Extract the (X, Y) coordinate from the center of the cell holding the provided text.  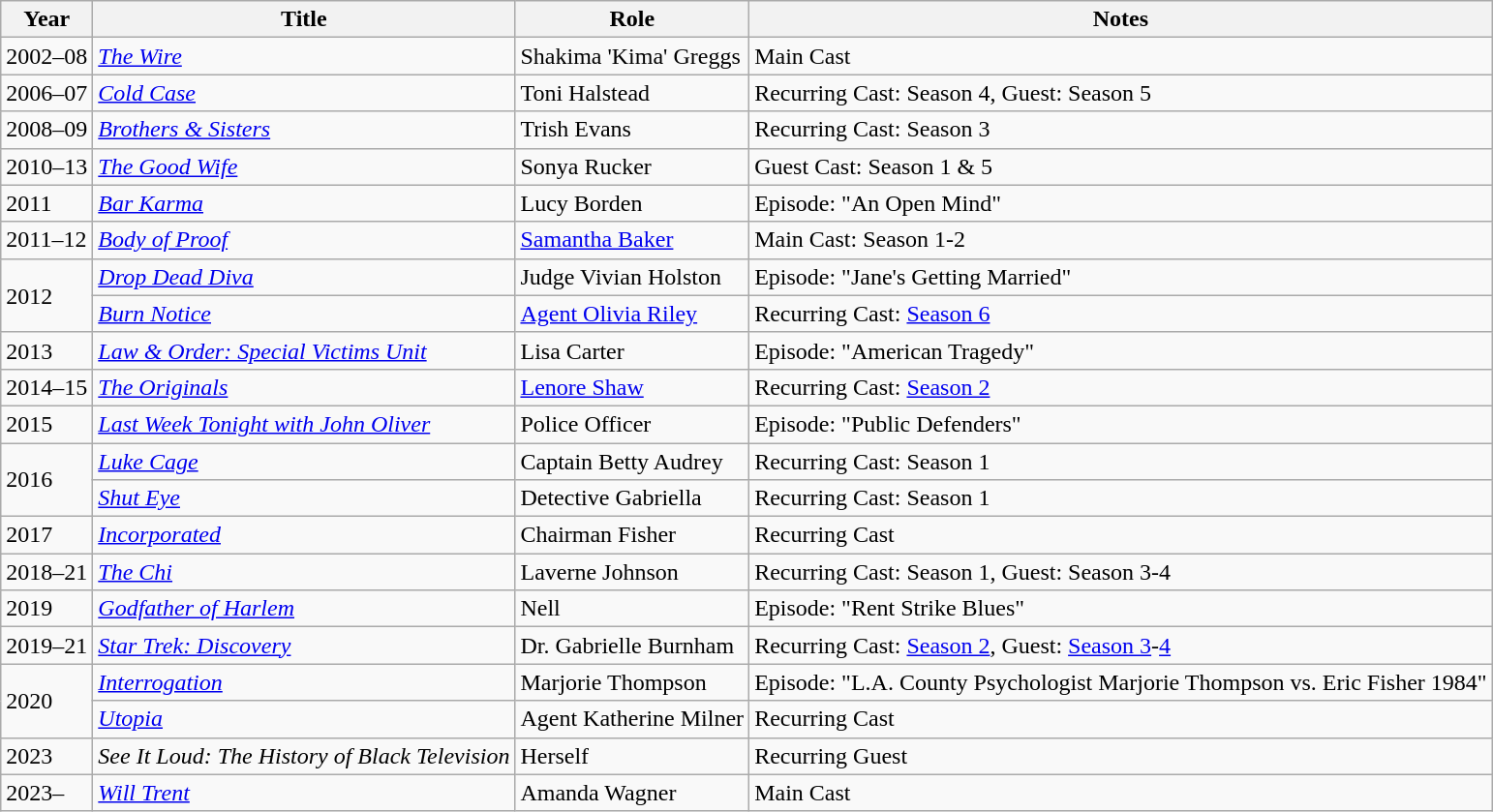
Amanda Wagner (632, 793)
Notes (1121, 19)
Lisa Carter (632, 350)
Drop Dead Diva (304, 277)
Recurring Cast: Season 2, Guest: Season 3-4 (1121, 646)
2019 (46, 609)
Lucy Borden (632, 203)
Nell (632, 609)
Laverne Johnson (632, 572)
2018–21 (46, 572)
Dr. Gabrielle Burnham (632, 646)
Guest Cast: Season 1 & 5 (1121, 166)
Episode: "An Open Mind" (1121, 203)
Cold Case (304, 93)
Recurring Cast: Season 6 (1121, 314)
Bar Karma (304, 203)
2019–21 (46, 646)
2011 (46, 203)
2011–12 (46, 240)
Recurring Cast: Season 4, Guest: Season 5 (1121, 93)
Recurring Cast: Season 2 (1121, 387)
Lenore Shaw (632, 387)
The Originals (304, 387)
Luke Cage (304, 462)
Agent Katherine Milner (632, 719)
Incorporated (304, 535)
Agent Olivia Riley (632, 314)
Shut Eye (304, 498)
The Wire (304, 56)
Marjorie Thompson (632, 682)
Toni Halstead (632, 93)
Main Cast: Season 1-2 (1121, 240)
Title (304, 19)
Burn Notice (304, 314)
Body of Proof (304, 240)
2010–13 (46, 166)
Last Week Tonight with John Oliver (304, 424)
Herself (632, 756)
Trish Evans (632, 130)
Police Officer (632, 424)
2014–15 (46, 387)
Interrogation (304, 682)
Role (632, 19)
Shakima 'Kima' Greggs (632, 56)
Samantha Baker (632, 240)
Utopia (304, 719)
2002–08 (46, 56)
2015 (46, 424)
2023– (46, 793)
Episode: "American Tragedy" (1121, 350)
Episode: "L.A. County Psychologist Marjorie Thompson vs. Eric Fisher 1984" (1121, 682)
Judge Vivian Holston (632, 277)
Episode: "Public Defenders" (1121, 424)
2006–07 (46, 93)
2023 (46, 756)
The Chi (304, 572)
Detective Gabriella (632, 498)
Year (46, 19)
2013 (46, 350)
Recurring Cast: Season 3 (1121, 130)
2017 (46, 535)
Godfather of Harlem (304, 609)
Sonya Rucker (632, 166)
See It Loud: The History of Black Television (304, 756)
Chairman Fisher (632, 535)
Recurring Cast: Season 1, Guest: Season 3-4 (1121, 572)
2008–09 (46, 130)
Brothers & Sisters (304, 130)
2012 (46, 295)
Captain Betty Audrey (632, 462)
Star Trek: Discovery (304, 646)
Will Trent (304, 793)
2020 (46, 701)
Episode: "Jane's Getting Married" (1121, 277)
Recurring Guest (1121, 756)
2016 (46, 480)
Episode: "Rent Strike Blues" (1121, 609)
Law & Order: Special Victims Unit (304, 350)
The Good Wife (304, 166)
